Extract the (x, y) coordinate from the center of the cell holding the provided text.  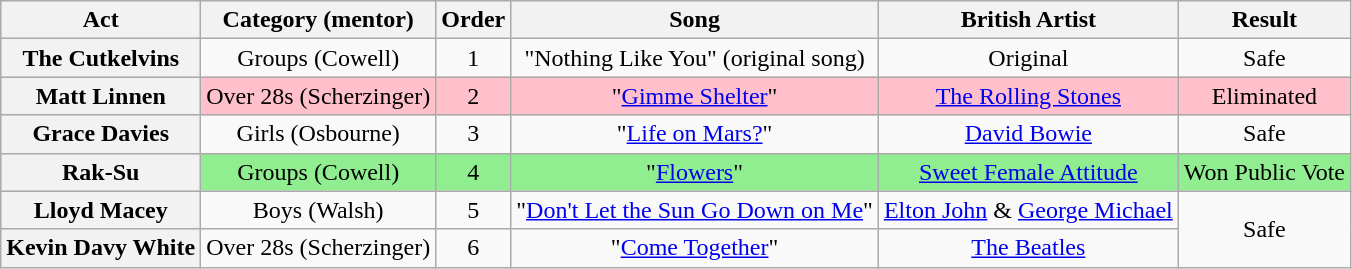
Act (101, 20)
Boys (Walsh) (318, 210)
"Life on Mars?" (695, 134)
Girls (Osbourne) (318, 134)
2 (474, 96)
Order (474, 20)
1 (474, 58)
Rak-Su (101, 172)
"Gimme Shelter" (695, 96)
British Artist (1028, 20)
"Don't Let the Sun Go Down on Me" (695, 210)
Won Public Vote (1264, 172)
Matt Linnen (101, 96)
Lloyd Macey (101, 210)
Kevin Davy White (101, 248)
"Flowers" (695, 172)
Song (695, 20)
The Rolling Stones (1028, 96)
"Nothing Like You" (original song) (695, 58)
Original (1028, 58)
David Bowie (1028, 134)
"Come Together" (695, 248)
3 (474, 134)
6 (474, 248)
Category (mentor) (318, 20)
Sweet Female Attitude (1028, 172)
5 (474, 210)
The Beatles (1028, 248)
The Cutkelvins (101, 58)
4 (474, 172)
Elton John & George Michael (1028, 210)
Result (1264, 20)
Grace Davies (101, 134)
Eliminated (1264, 96)
